Find where the given text appears and provide that cell's center as [x, y] coordinate. 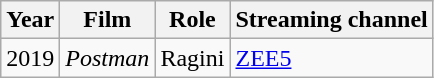
ZEE5 [332, 58]
Ragini [192, 58]
Film [108, 20]
Postman [108, 58]
Role [192, 20]
Streaming channel [332, 20]
Year [30, 20]
2019 [30, 58]
